Determine the (X, Y) coordinate at the center of the cell enclosing the given text.  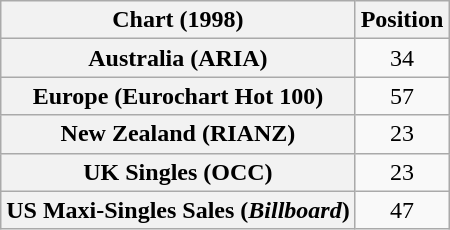
US Maxi-Singles Sales (Billboard) (178, 210)
34 (402, 58)
Europe (Eurochart Hot 100) (178, 96)
Chart (1998) (178, 20)
57 (402, 96)
New Zealand (RIANZ) (178, 134)
Australia (ARIA) (178, 58)
Position (402, 20)
UK Singles (OCC) (178, 172)
47 (402, 210)
